Find where the given text appears and provide that cell's center as (X, Y) coordinate. 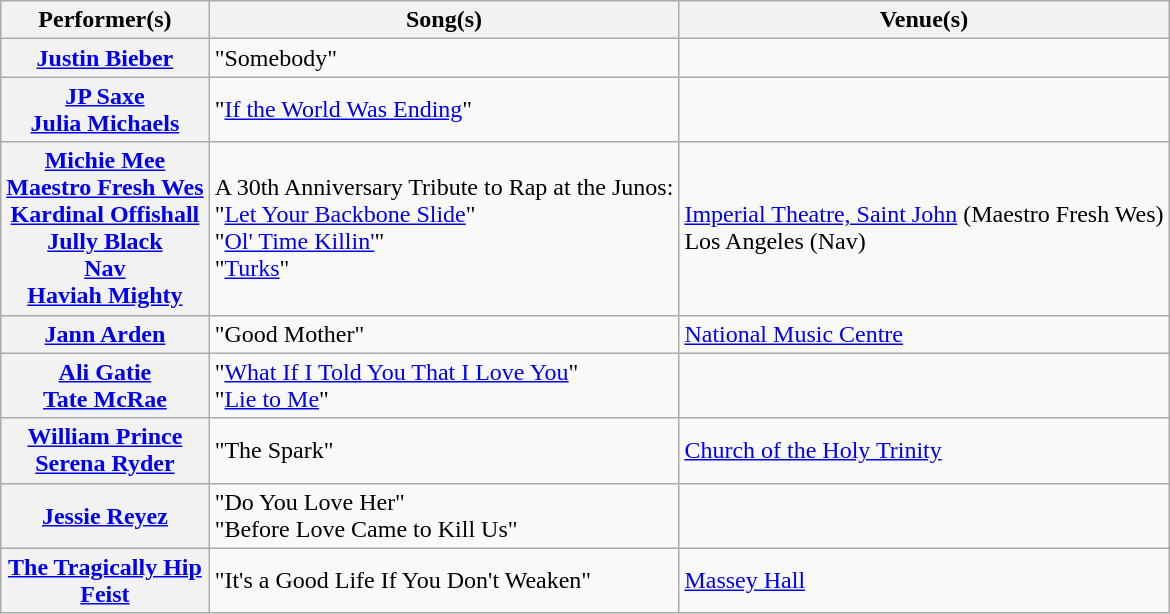
A 30th Anniversary Tribute to Rap at the Junos:"Let Your Backbone Slide""Ol' Time Killin'""Turks" (444, 228)
Song(s) (444, 20)
Venue(s) (924, 20)
"Somebody" (444, 58)
Performer(s) (105, 20)
"The Spark" (444, 450)
Michie MeeMaestro Fresh WesKardinal OffishallJully BlackNavHaviah Mighty (105, 228)
"Do You Love Her""Before Love Came to Kill Us" (444, 516)
Ali GatieTate McRae (105, 386)
"What If I Told You That I Love You""Lie to Me" (444, 386)
National Music Centre (924, 334)
"If the World Was Ending" (444, 110)
The Tragically HipFeist (105, 580)
Imperial Theatre, Saint John (Maestro Fresh Wes)Los Angeles (Nav) (924, 228)
Jessie Reyez (105, 516)
Massey Hall (924, 580)
Church of the Holy Trinity (924, 450)
William PrinceSerena Ryder (105, 450)
"It's a Good Life If You Don't Weaken" (444, 580)
Jann Arden (105, 334)
Justin Bieber (105, 58)
JP SaxeJulia Michaels (105, 110)
"Good Mother" (444, 334)
